From the cell containing the given text, extract its center point as (X, Y) coordinate. 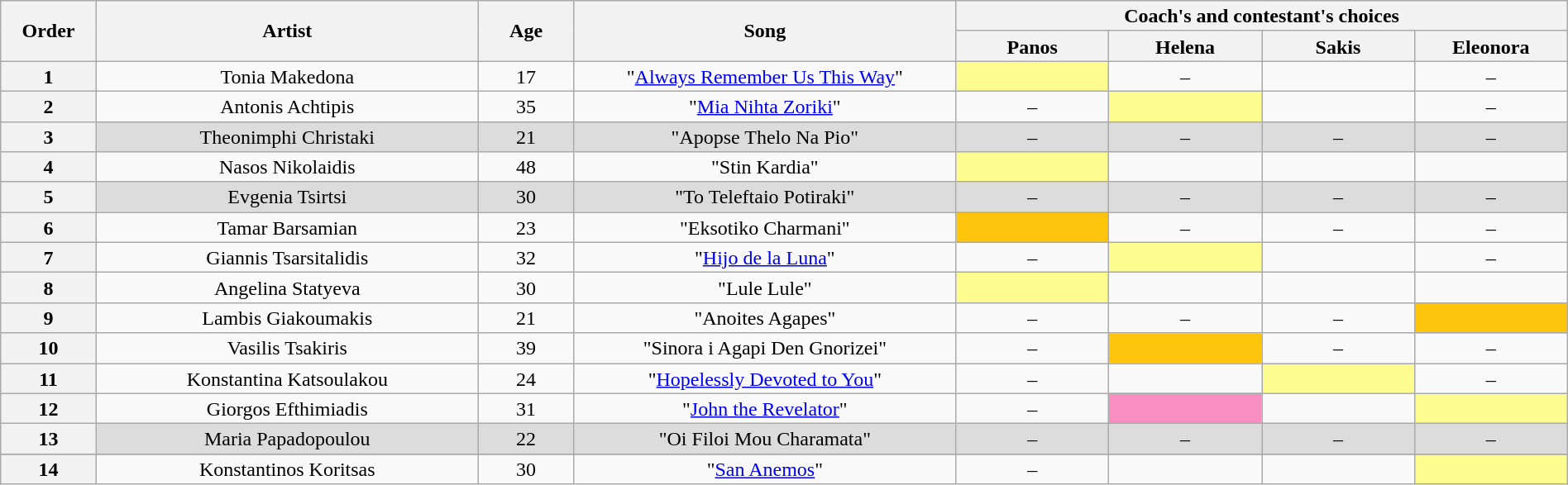
Nasos Nikolaidis (287, 167)
12 (49, 408)
39 (526, 349)
Antonis Achtipis (287, 106)
9 (49, 317)
6 (49, 228)
Theonimphi Christaki (287, 137)
Konstantina Katsoulakou (287, 378)
Coach's and contestant's choices (1262, 17)
"Always Remember Us This Way" (765, 76)
Tonia Makedona (287, 76)
"Stin Kardia" (765, 167)
2 (49, 106)
"Mia Nihta Zoriki" (765, 106)
10 (49, 349)
Angelina Statyeva (287, 288)
"Sinora i Agapi Den Gnorizei" (765, 349)
22 (526, 440)
"Lule Lule" (765, 288)
13 (49, 440)
48 (526, 167)
"John the Revelator" (765, 408)
Age (526, 31)
"Hopelessly Devoted to You" (765, 378)
"Anoites Agapes" (765, 317)
11 (49, 378)
"Hijo de la Luna" (765, 258)
Maria Papadopoulou (287, 440)
Eleonora (1490, 46)
Artist (287, 31)
Helena (1186, 46)
8 (49, 288)
35 (526, 106)
"Eksotiko Charmani" (765, 228)
Sakis (1338, 46)
"To Teleftaio Potiraki" (765, 197)
14 (49, 469)
Konstantinos Koritsas (287, 469)
Panos (1032, 46)
3 (49, 137)
5 (49, 197)
"Apopse Thelo Na Pio" (765, 137)
Vasilis Tsakiris (287, 349)
7 (49, 258)
23 (526, 228)
Tamar Barsamian (287, 228)
"Oi Filoi Mou Charamata" (765, 440)
31 (526, 408)
Song (765, 31)
32 (526, 258)
Evgenia Tsirtsi (287, 197)
Order (49, 31)
24 (526, 378)
Giorgos Efthimiadis (287, 408)
Lambis Giakoumakis (287, 317)
Giannis Tsarsitalidis (287, 258)
17 (526, 76)
1 (49, 76)
4 (49, 167)
"San Anemos" (765, 469)
